Return (x, y) of the center of cell containing provided text 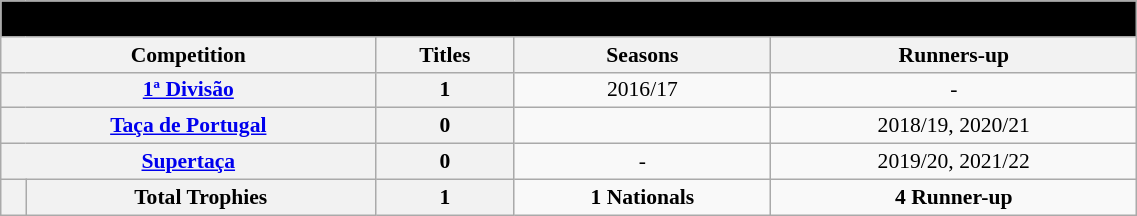
Seasons (642, 55)
Runners-up (954, 55)
Titles (445, 55)
Taça de Portugal (188, 126)
National Competitions (569, 19)
1ª Divisão (188, 90)
4 Runner-up (954, 197)
Competition (188, 55)
2016/17 (642, 90)
2018/19, 2020/21 (954, 126)
1 Nationals (642, 197)
Supertaça (188, 162)
Total Trophies (201, 197)
2019/20, 2021/22 (954, 162)
